Provide the [x, y] coordinate of the cell's center where the given text is located.  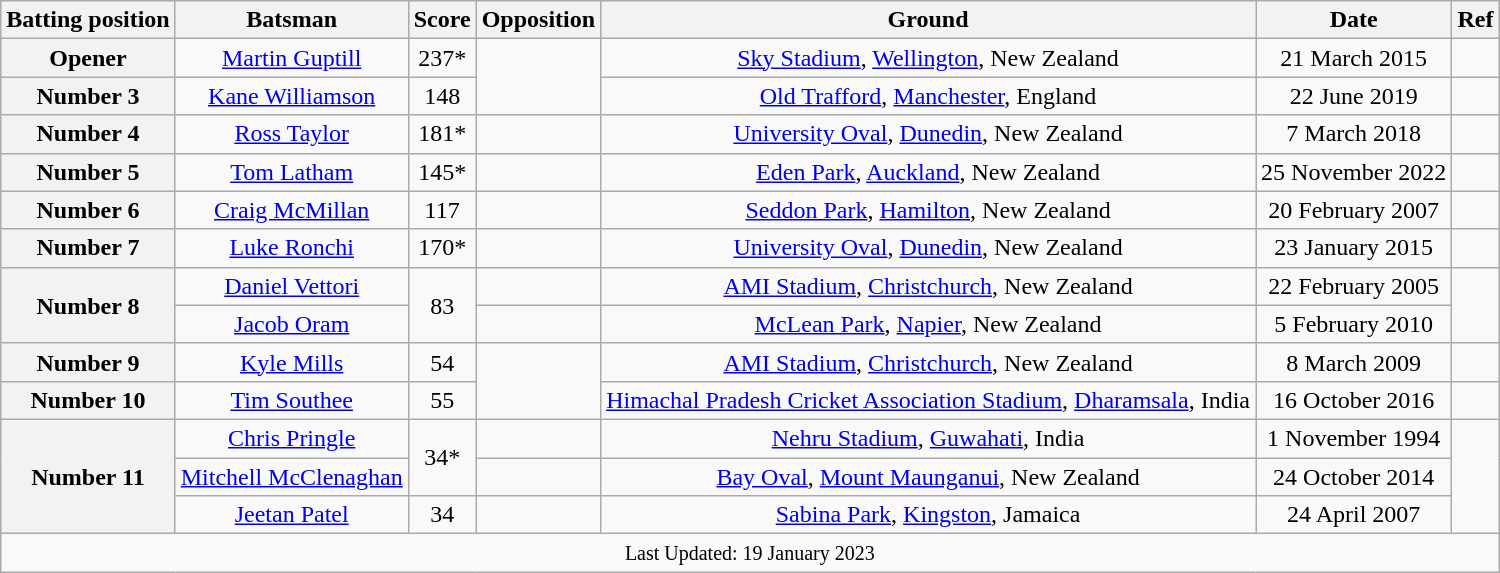
Eden Park, Auckland, New Zealand [928, 172]
34 [442, 515]
Luke Ronchi [292, 248]
Number 3 [88, 96]
20 February 2007 [1354, 210]
Date [1354, 20]
Last Updated: 19 January 2023 [750, 553]
24 April 2007 [1354, 515]
Tim Southee [292, 400]
21 March 2015 [1354, 58]
1 November 1994 [1354, 438]
117 [442, 210]
Kane Williamson [292, 96]
8 March 2009 [1354, 362]
170* [442, 248]
83 [442, 305]
Daniel Vettori [292, 286]
Number 6 [88, 210]
Ross Taylor [292, 134]
Sky Stadium, Wellington, New Zealand [928, 58]
25 November 2022 [1354, 172]
22 June 2019 [1354, 96]
16 October 2016 [1354, 400]
Number 4 [88, 134]
McLean Park, Napier, New Zealand [928, 324]
Chris Pringle [292, 438]
Number 8 [88, 305]
Ref [1476, 20]
Number 7 [88, 248]
22 February 2005 [1354, 286]
Number 11 [88, 476]
54 [442, 362]
Craig McMillan [292, 210]
Batting position [88, 20]
148 [442, 96]
237* [442, 58]
Old Trafford, Manchester, England [928, 96]
Score [442, 20]
Opener [88, 58]
55 [442, 400]
Bay Oval, Mount Maunganui, New Zealand [928, 477]
Number 10 [88, 400]
145* [442, 172]
Number 5 [88, 172]
Tom Latham [292, 172]
Opposition [538, 20]
34* [442, 457]
23 January 2015 [1354, 248]
Himachal Pradesh Cricket Association Stadium, Dharamsala, India [928, 400]
181* [442, 134]
Jeetan Patel [292, 515]
Batsman [292, 20]
5 February 2010 [1354, 324]
Martin Guptill [292, 58]
Jacob Oram [292, 324]
Ground [928, 20]
7 March 2018 [1354, 134]
24 October 2014 [1354, 477]
Seddon Park, Hamilton, New Zealand [928, 210]
Mitchell McClenaghan [292, 477]
Nehru Stadium, Guwahati, India [928, 438]
Number 9 [88, 362]
Kyle Mills [292, 362]
Sabina Park, Kingston, Jamaica [928, 515]
